Locate the cell with the specified text and output its (X, Y) center coordinate. 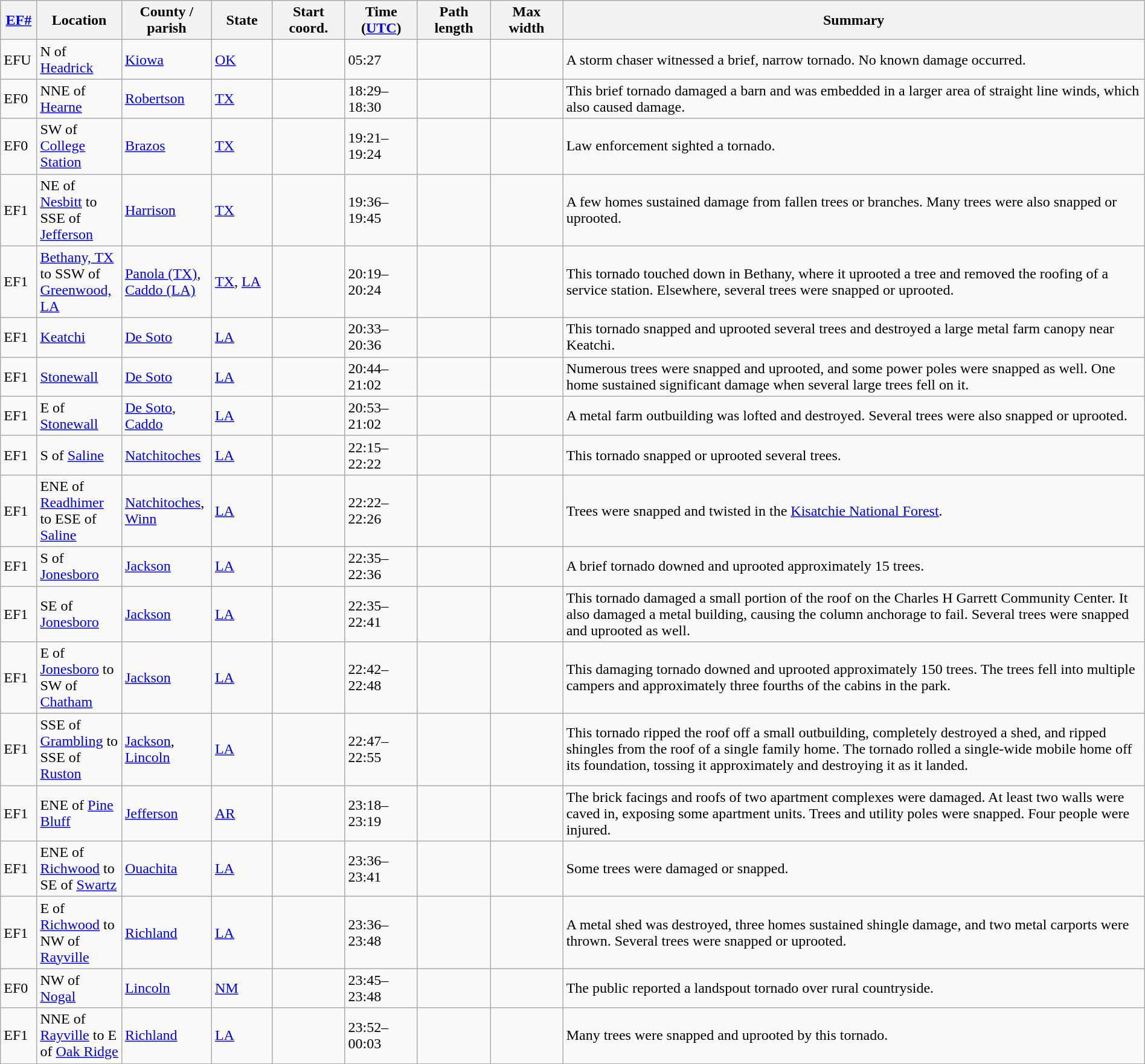
Location (79, 21)
22:35–22:36 (381, 566)
E of Richwood to NW of Rayville (79, 932)
NNE of Rayville to E of Oak Ridge (79, 1036)
ENE of Richwood to SE of Swartz (79, 869)
De Soto, Caddo (167, 415)
E of Stonewall (79, 415)
22:15–22:22 (381, 455)
Natchitoches (167, 455)
22:22–22:26 (381, 511)
19:36–19:45 (381, 210)
A metal shed was destroyed, three homes sustained shingle damage, and two metal carports were thrown. Several trees were snapped or uprooted. (854, 932)
Law enforcement sighted a tornado. (854, 146)
22:47–22:55 (381, 750)
05:27 (381, 59)
OK (242, 59)
AR (242, 813)
SE of Jonesboro (79, 614)
TX, LA (242, 281)
Max width (527, 21)
20:53–21:02 (381, 415)
ENE of Pine Bluff (79, 813)
N of Headrick (79, 59)
A storm chaser witnessed a brief, narrow tornado. No known damage occurred. (854, 59)
Trees were snapped and twisted in the Kisatchie National Forest. (854, 511)
NM (242, 988)
20:33–20:36 (381, 337)
This tornado snapped or uprooted several trees. (854, 455)
NE of Nesbitt to SSE of Jefferson (79, 210)
18:29–18:30 (381, 99)
SSE of Grambling to SSE of Ruston (79, 750)
Panola (TX), Caddo (LA) (167, 281)
Harrison (167, 210)
NNE of Hearne (79, 99)
A metal farm outbuilding was lofted and destroyed. Several trees were also snapped or uprooted. (854, 415)
19:21–19:24 (381, 146)
Ouachita (167, 869)
ENE of Readhimer to ESE of Saline (79, 511)
23:36–23:41 (381, 869)
Kiowa (167, 59)
Path length (454, 21)
Some trees were damaged or snapped. (854, 869)
NW of Nogal (79, 988)
20:19–20:24 (381, 281)
SW of College Station (79, 146)
S of Saline (79, 455)
Keatchi (79, 337)
Time (UTC) (381, 21)
Start coord. (309, 21)
S of Jonesboro (79, 566)
Jefferson (167, 813)
Jackson, Lincoln (167, 750)
This tornado snapped and uprooted several trees and destroyed a large metal farm canopy near Keatchi. (854, 337)
23:36–23:48 (381, 932)
Brazos (167, 146)
Robertson (167, 99)
This brief tornado damaged a barn and was embedded in a larger area of straight line winds, which also caused damage. (854, 99)
EFU (19, 59)
County / parish (167, 21)
EF# (19, 21)
Natchitoches, Winn (167, 511)
22:42–22:48 (381, 678)
Summary (854, 21)
23:52–00:03 (381, 1036)
20:44–21:02 (381, 377)
22:35–22:41 (381, 614)
Lincoln (167, 988)
Stonewall (79, 377)
The public reported a landspout tornado over rural countryside. (854, 988)
23:45–23:48 (381, 988)
Many trees were snapped and uprooted by this tornado. (854, 1036)
State (242, 21)
23:18–23:19 (381, 813)
Bethany, TX to SSW of Greenwood, LA (79, 281)
A brief tornado downed and uprooted approximately 15 trees. (854, 566)
E of Jonesboro to SW of Chatham (79, 678)
A few homes sustained damage from fallen trees or branches. Many trees were also snapped or uprooted. (854, 210)
